From the cell containing the given text, extract its center point as (x, y) coordinate. 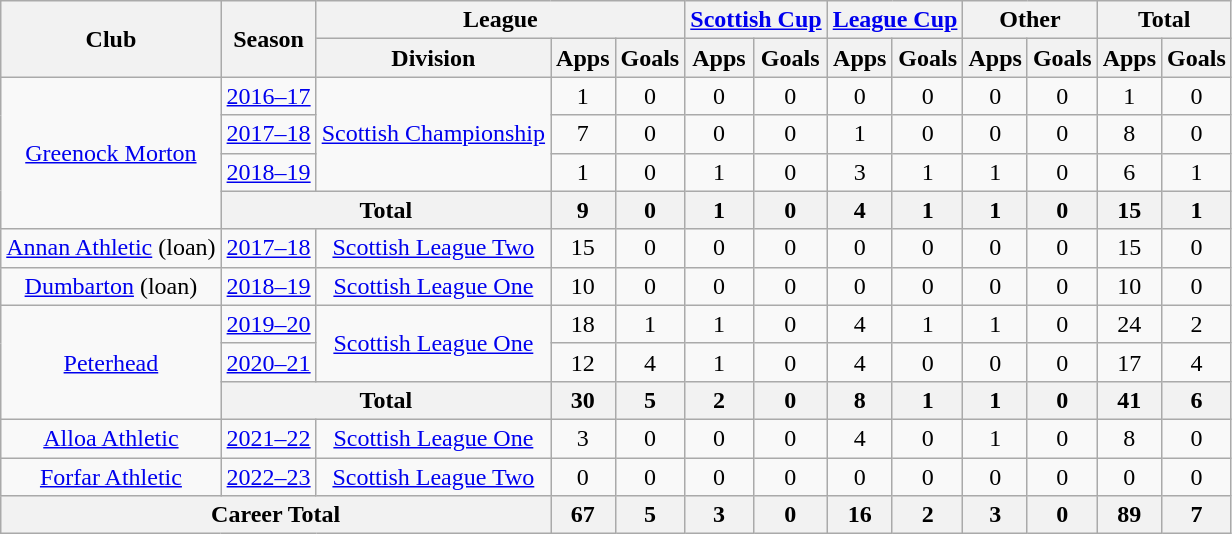
30 (583, 400)
Dumbarton (loan) (111, 286)
12 (583, 362)
Alloa Athletic (111, 438)
9 (583, 210)
Greenock Morton (111, 153)
18 (583, 324)
Division (433, 58)
89 (1129, 515)
24 (1129, 324)
Annan Athletic (loan) (111, 248)
2022–23 (268, 477)
67 (583, 515)
Career Total (276, 515)
Scottish Cup (756, 20)
Peterhead (111, 362)
League Cup (895, 20)
Forfar Athletic (111, 477)
Season (268, 39)
2021–22 (268, 438)
17 (1129, 362)
2016–17 (268, 96)
2019–20 (268, 324)
Club (111, 39)
41 (1129, 400)
16 (860, 515)
Other (1030, 20)
2020–21 (268, 362)
League (500, 20)
Scottish Championship (433, 134)
